Find where the given text appears and provide that cell's center as (X, Y) coordinate. 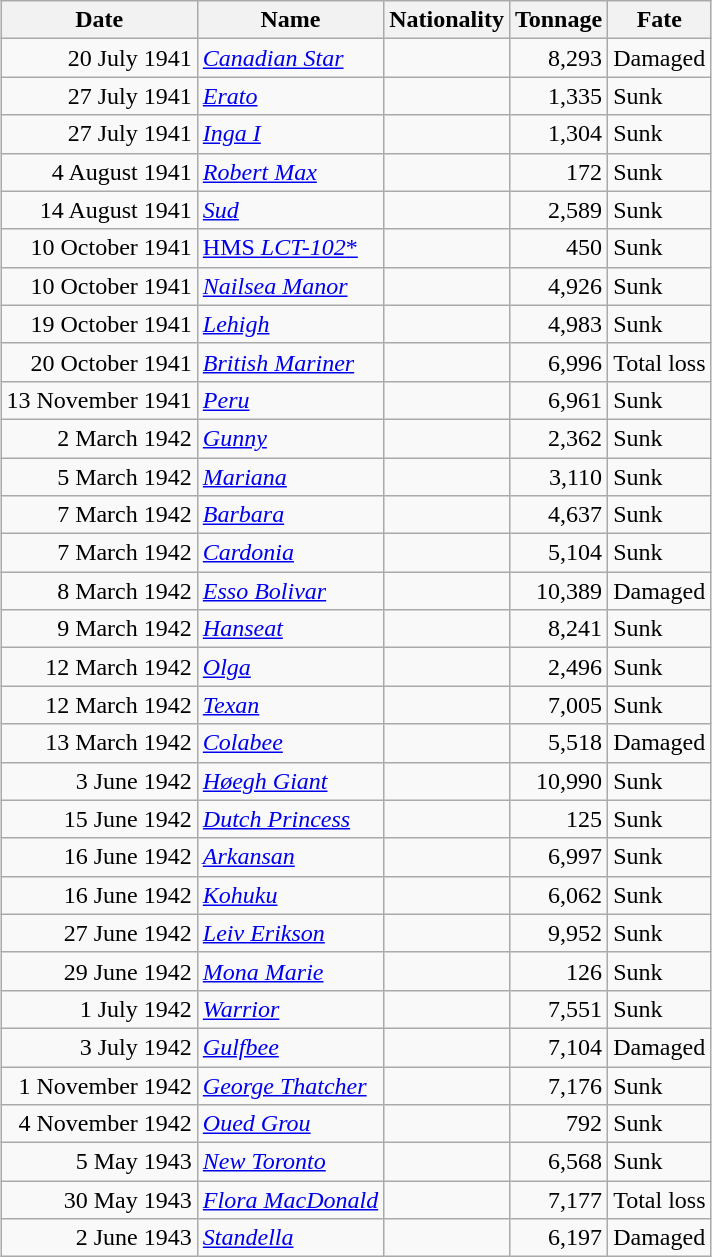
Arkansan (290, 857)
7,177 (558, 1200)
Name (290, 20)
Oued Grou (290, 1124)
7,176 (558, 1085)
20 July 1941 (99, 58)
7,551 (558, 1009)
Sud (290, 210)
10,389 (558, 591)
2 March 1942 (99, 438)
8,293 (558, 58)
Barbara (290, 515)
5 May 1943 (99, 1162)
8,241 (558, 629)
2,496 (558, 667)
Inga I (290, 134)
5,518 (558, 743)
Esso Bolivar (290, 591)
Cardonia (290, 553)
792 (558, 1124)
Lehigh (290, 324)
1 July 1942 (99, 1009)
3,110 (558, 477)
Nailsea Manor (290, 286)
Robert Max (290, 172)
Peru (290, 400)
125 (558, 819)
George Thatcher (290, 1085)
2 June 1943 (99, 1238)
19 October 1941 (99, 324)
9 March 1942 (99, 629)
Canadian Star (290, 58)
14 August 1941 (99, 210)
6,568 (558, 1162)
4,926 (558, 286)
4 August 1941 (99, 172)
8 March 1942 (99, 591)
3 July 1942 (99, 1047)
Date (99, 20)
Olga (290, 667)
30 May 1943 (99, 1200)
15 June 1942 (99, 819)
Nationality (447, 20)
7,104 (558, 1047)
1,304 (558, 134)
HMS LCT-102* (290, 248)
2,362 (558, 438)
5 March 1942 (99, 477)
Mariana (290, 477)
20 October 1941 (99, 362)
4,983 (558, 324)
Standella (290, 1238)
Høegh Giant (290, 781)
7,005 (558, 705)
172 (558, 172)
6,996 (558, 362)
6,997 (558, 857)
Erato (290, 96)
29 June 1942 (99, 971)
27 June 1942 (99, 933)
4 November 1942 (99, 1124)
13 November 1941 (99, 400)
6,197 (558, 1238)
Gulfbee (290, 1047)
Dutch Princess (290, 819)
10,990 (558, 781)
New Toronto (290, 1162)
1,335 (558, 96)
Gunny (290, 438)
British Mariner (290, 362)
Kohuku (290, 895)
3 June 1942 (99, 781)
2,589 (558, 210)
Colabee (290, 743)
6,961 (558, 400)
Tonnage (558, 20)
Flora MacDonald (290, 1200)
4,637 (558, 515)
Mona Marie (290, 971)
Leiv Erikson (290, 933)
9,952 (558, 933)
Texan (290, 705)
5,104 (558, 553)
Hanseat (290, 629)
Fate (660, 20)
13 March 1942 (99, 743)
6,062 (558, 895)
Warrior (290, 1009)
450 (558, 248)
126 (558, 971)
1 November 1942 (99, 1085)
